Return (x, y) of the center of cell containing provided text 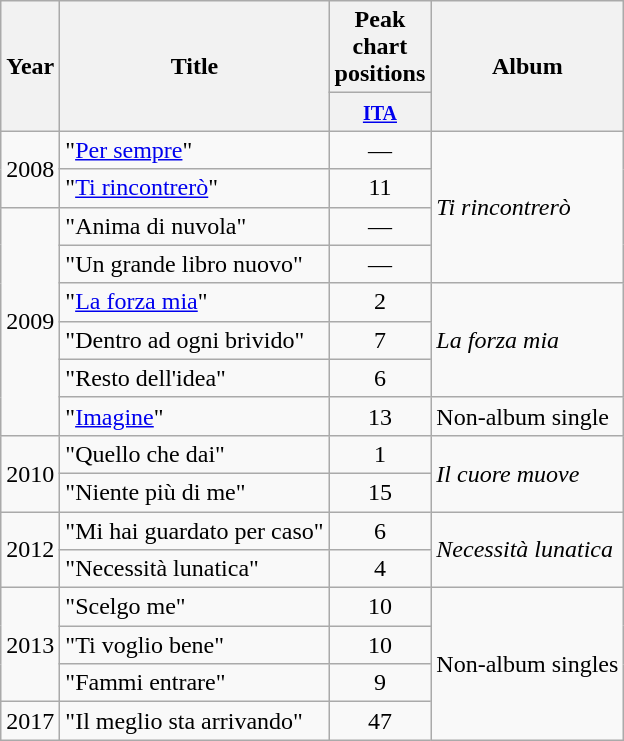
"Imagine" (194, 416)
Non-album single (528, 416)
2009 (30, 321)
2 (380, 302)
1 (380, 454)
"Anima di nuvola" (194, 226)
"Un grande libro nuovo" (194, 264)
2008 (30, 169)
47 (380, 721)
"La forza mia" (194, 302)
2010 (30, 473)
"Resto dell'idea" (194, 378)
Album (528, 66)
Ti rincontrerò (528, 207)
"Necessità lunatica" (194, 569)
"Per sempre" (194, 150)
"Ti voglio bene" (194, 645)
Year (30, 66)
15 (380, 492)
Title (194, 66)
2012 (30, 550)
"Niente più di me" (194, 492)
"Mi hai guardato per caso" (194, 531)
"Ti rincontrerò" (194, 188)
"Quello che dai" (194, 454)
ITA (380, 112)
"Dentro ad ogni brivido" (194, 340)
La forza mia (528, 340)
"Scelgo me" (194, 607)
4 (380, 569)
Non-album singles (528, 664)
11 (380, 188)
Necessità lunatica (528, 550)
9 (380, 683)
"Il meglio sta arrivando" (194, 721)
"Fammi entrare" (194, 683)
7 (380, 340)
Il cuore muove (528, 473)
13 (380, 416)
2013 (30, 645)
Peak chart positions (380, 47)
2017 (30, 721)
